Return the [X, Y] coordinate for the center point of the cell that contains the specified text.  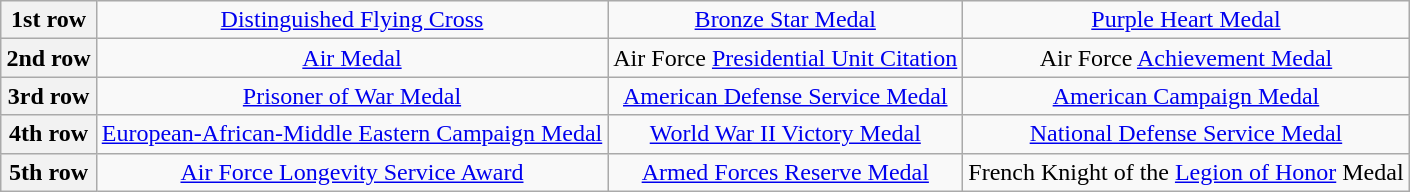
French Knight of the Legion of Honor Medal [1186, 172]
4th row [48, 134]
American Defense Service Medal [786, 96]
Air Force Achievement Medal [1186, 58]
5th row [48, 172]
Air Force Presidential Unit Citation [786, 58]
Prisoner of War Medal [352, 96]
Purple Heart Medal [1186, 20]
National Defense Service Medal [1186, 134]
Air Force Longevity Service Award [352, 172]
Air Medal [352, 58]
Bronze Star Medal [786, 20]
1st row [48, 20]
2nd row [48, 58]
European-African-Middle Eastern Campaign Medal [352, 134]
Distinguished Flying Cross [352, 20]
3rd row [48, 96]
Armed Forces Reserve Medal [786, 172]
World War II Victory Medal [786, 134]
American Campaign Medal [1186, 96]
